Detect which cell encompasses the target text, then output its [x, y] center coordinate. 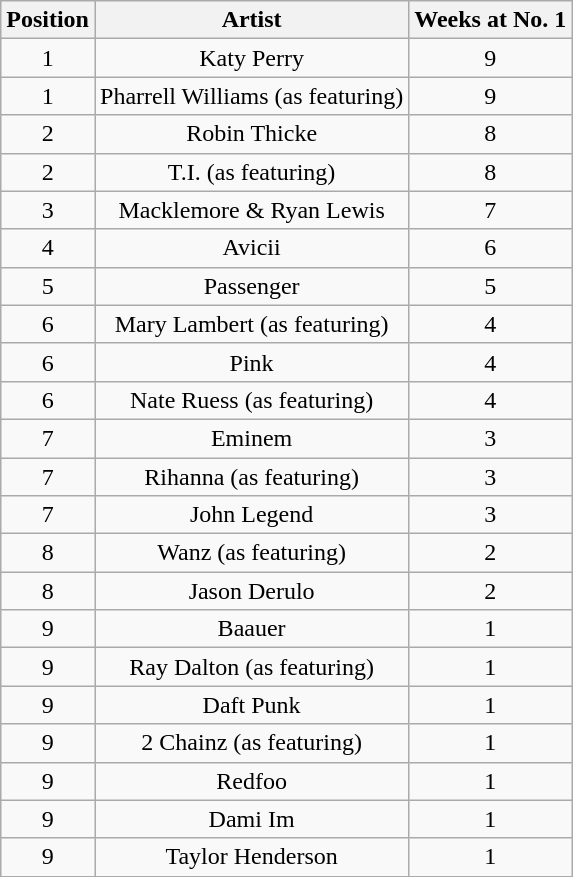
Mary Lambert (as featuring) [251, 324]
Taylor Henderson [251, 857]
John Legend [251, 515]
Dami Im [251, 819]
Eminem [251, 438]
Rihanna (as featuring) [251, 477]
Robin Thicke [251, 134]
Daft Punk [251, 705]
Weeks at No. 1 [490, 20]
Katy Perry [251, 58]
Pharrell Williams (as featuring) [251, 96]
Avicii [251, 248]
Pink [251, 362]
Nate Ruess (as featuring) [251, 400]
T.I. (as featuring) [251, 172]
2 Chainz (as featuring) [251, 743]
Position [48, 20]
Redfoo [251, 781]
Passenger [251, 286]
Artist [251, 20]
Macklemore & Ryan Lewis [251, 210]
Ray Dalton (as featuring) [251, 667]
Baauer [251, 629]
Jason Derulo [251, 591]
Wanz (as featuring) [251, 553]
